Scan for the cell matching the given text and deliver its [x, y] coordinate at center. 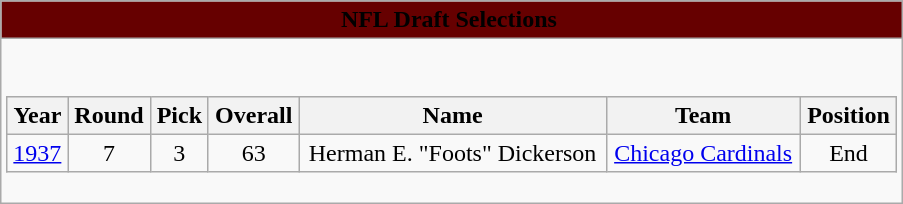
Team [703, 115]
Pick [179, 115]
7 [110, 153]
Year Round Pick Overall Name Team Position 1937 7 3 63 Herman E. "Foots" Dickerson Chicago Cardinals End [452, 121]
Round [110, 115]
63 [254, 153]
Herman E. "Foots" Dickerson [452, 153]
End [848, 153]
Chicago Cardinals [703, 153]
NFL Draft Selections [452, 20]
1937 [38, 153]
Overall [254, 115]
Position [848, 115]
Year [38, 115]
3 [179, 153]
Name [452, 115]
